For the text-containing cell, return its midpoint in [x, y] coordinate format. 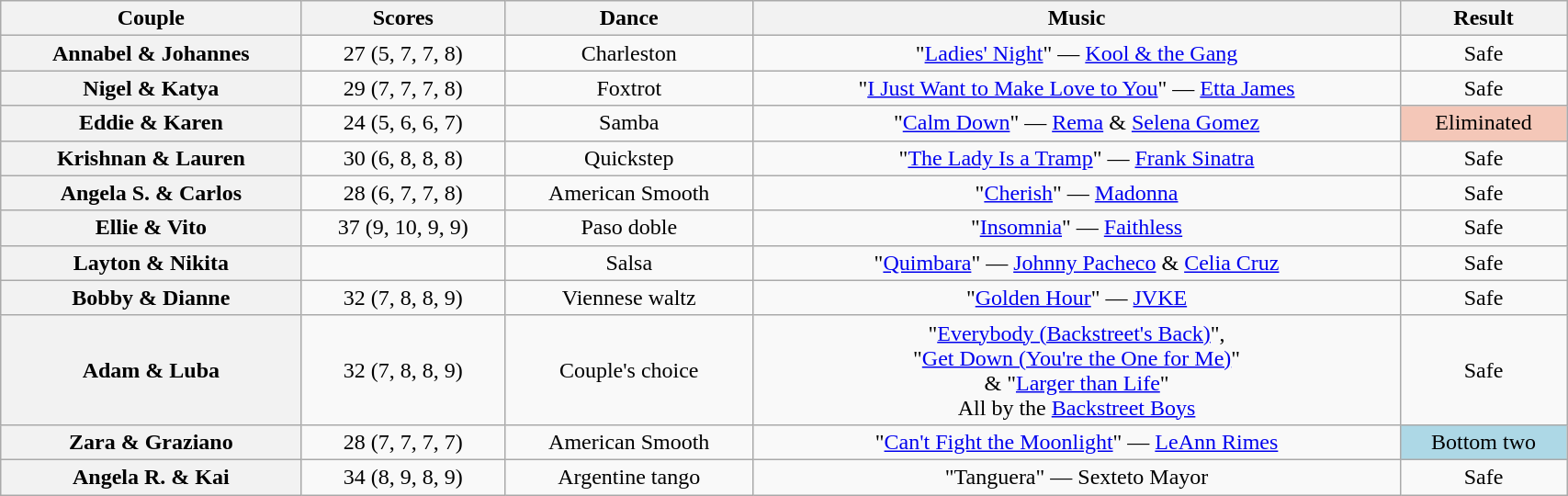
"Insomnia" — Faithless [1077, 228]
28 (7, 7, 7, 7) [403, 442]
24 (5, 6, 6, 7) [403, 123]
Quickstep [629, 158]
Eddie & Karen [151, 123]
Angela R. & Kai [151, 477]
Ellie & Vito [151, 228]
Result [1483, 18]
Bottom two [1483, 442]
"Calm Down" — Rema & Selena Gomez [1077, 123]
Dance [629, 18]
"The Lady Is a Tramp" — Frank Sinatra [1077, 158]
Charleston [629, 53]
Samba [629, 123]
Foxtrot [629, 88]
Adam & Luba [151, 369]
29 (7, 7, 7, 8) [403, 88]
"Quimbara" — Johnny Pacheco & Celia Cruz [1077, 263]
30 (6, 8, 8, 8) [403, 158]
Couple's choice [629, 369]
Argentine tango [629, 477]
Bobby & Dianne [151, 298]
"Tanguera" — Sexteto Mayor [1077, 477]
34 (8, 9, 8, 9) [403, 477]
Salsa [629, 263]
28 (6, 7, 7, 8) [403, 193]
Nigel & Katya [151, 88]
Music [1077, 18]
"Everybody (Backstreet's Back)","Get Down (You're the One for Me)"& "Larger than Life"All by the Backstreet Boys [1077, 369]
"I Just Want to Make Love to You" — Etta James [1077, 88]
"Ladies' Night" — Kool & the Gang [1077, 53]
Couple [151, 18]
Angela S. & Carlos [151, 193]
Zara & Graziano [151, 442]
Scores [403, 18]
37 (9, 10, 9, 9) [403, 228]
27 (5, 7, 7, 8) [403, 53]
"Cherish" — Madonna [1077, 193]
Krishnan & Lauren [151, 158]
Layton & Nikita [151, 263]
"Can't Fight the Moonlight" — LeAnn Rimes [1077, 442]
Paso doble [629, 228]
"Golden Hour" — JVKE [1077, 298]
Annabel & Johannes [151, 53]
Viennese waltz [629, 298]
Eliminated [1483, 123]
